Detect which cell encompasses the target text, then output its [x, y] center coordinate. 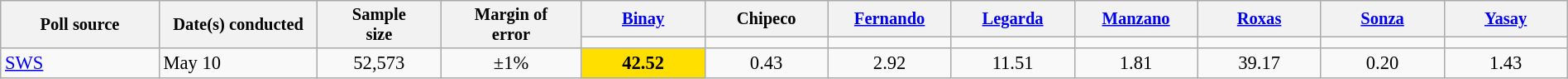
Yasay [1505, 19]
Legarda [1012, 19]
Chipeco [766, 19]
Fernando [890, 19]
SWS [80, 63]
Date(s) conducted [238, 25]
Binay [643, 19]
Manzano [1136, 19]
2.92 [890, 63]
May 10 [238, 63]
39.17 [1259, 63]
Margin oferror [511, 25]
1.43 [1505, 63]
11.51 [1012, 63]
0.43 [766, 63]
0.20 [1383, 63]
Sonza [1383, 19]
Samplesize [379, 25]
Poll source [80, 25]
Roxas [1259, 19]
52,573 [379, 63]
±1% [511, 63]
42.52 [643, 63]
1.81 [1136, 63]
